Return the (x, y) coordinate for the center point of the cell that contains the specified text.  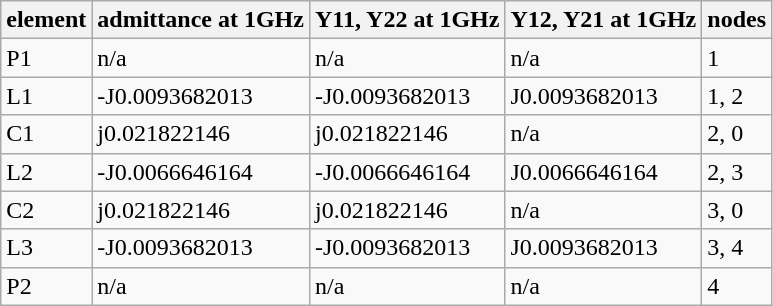
2, 0 (737, 134)
1, 2 (737, 96)
3, 0 (737, 210)
P1 (46, 58)
4 (737, 286)
Y12, Y21 at 1GHz (604, 20)
admittance at 1GHz (201, 20)
Y11, Y22 at 1GHz (406, 20)
2, 3 (737, 172)
nodes (737, 20)
element (46, 20)
L1 (46, 96)
J0.0066646164 (604, 172)
L2 (46, 172)
3, 4 (737, 248)
C1 (46, 134)
L3 (46, 248)
P2 (46, 286)
C2 (46, 210)
1 (737, 58)
